From the cell containing the given text, extract its center point as [X, Y] coordinate. 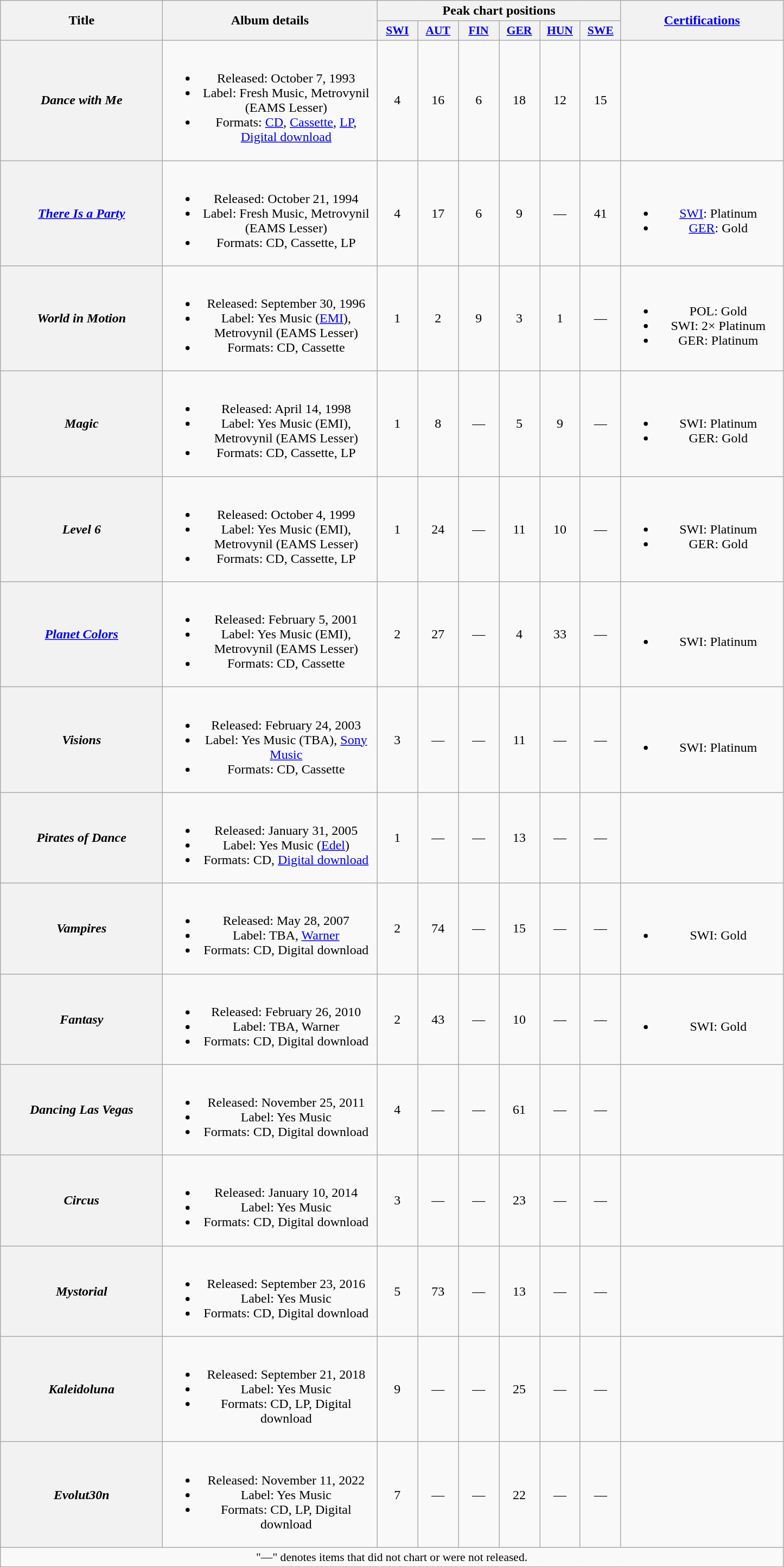
12 [560, 100]
Released: January 31, 2005Label: Yes Music (Edel)Formats: CD, Digital download [270, 838]
POL: Gold SWI: 2× PlatinumGER: Platinum [702, 319]
22 [520, 1494]
74 [438, 928]
Level 6 [81, 529]
Released: February 24, 2003Label: Yes Music (TBA), Sony MusicFormats: CD, Cassette [270, 740]
There Is a Party [81, 213]
73 [438, 1291]
7 [397, 1494]
Mystorial [81, 1291]
Peak chart positions [499, 11]
43 [438, 1019]
"—" denotes items that did not chart or were not released. [392, 1557]
23 [520, 1201]
Fantasy [81, 1019]
Dance with Me [81, 100]
Magic [81, 424]
61 [520, 1109]
Album details [270, 21]
Title [81, 21]
Circus [81, 1201]
Released: September 30, 1996Label: Yes Music (EMI), Metrovynil (EAMS Lesser)Formats: CD, Cassette [270, 319]
Released: October 7, 1993Label: Fresh Music, Metrovynil (EAMS Lesser)Formats: CD, Cassette, LP, Digital download [270, 100]
Released: November 25, 2011Label: Yes MusicFormats: CD, Digital download [270, 1109]
FIN [479, 31]
Vampires [81, 928]
GER [520, 31]
SWE [600, 31]
25 [520, 1389]
Evolut30n [81, 1494]
8 [438, 424]
24 [438, 529]
16 [438, 100]
Certifications [702, 21]
World in Motion [81, 319]
Planet Colors [81, 635]
Released: February 26, 2010Label: TBA, WarnerFormats: CD, Digital download [270, 1019]
HUN [560, 31]
Released: February 5, 2001Label: Yes Music (EMI), Metrovynil (EAMS Lesser)Formats: CD, Cassette [270, 635]
Released: May 28, 2007Label: TBA, WarnerFormats: CD, Digital download [270, 928]
Released: October 4, 1999Label: Yes Music (EMI), Metrovynil (EAMS Lesser)Formats: CD, Cassette, LP [270, 529]
Visions [81, 740]
Released: January 10, 2014Label: Yes MusicFormats: CD, Digital download [270, 1201]
Released: October 21, 1994Label: Fresh Music, Metrovynil (EAMS Lesser)Formats: CD, Cassette, LP [270, 213]
33 [560, 635]
SWI [397, 31]
Kaleidoluna [81, 1389]
18 [520, 100]
Released: September 21, 2018Label: Yes MusicFormats: CD, LP, Digital download [270, 1389]
Released: April 14, 1998Label: Yes Music (EMI), Metrovynil (EAMS Lesser)Formats: CD, Cassette, LP [270, 424]
41 [600, 213]
Dancing Las Vegas [81, 1109]
AUT [438, 31]
17 [438, 213]
Released: November 11, 2022Label: Yes MusicFormats: CD, LP, Digital download [270, 1494]
27 [438, 635]
Pirates of Dance [81, 838]
Released: September 23, 2016Label: Yes MusicFormats: CD, Digital download [270, 1291]
